Find where the given text appears and provide that cell's center as (X, Y) coordinate. 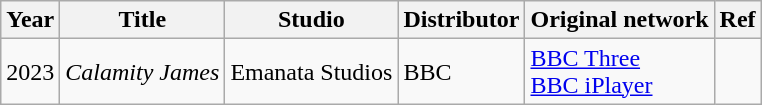
Calamity James (142, 72)
Emanata Studios (312, 72)
2023 (30, 72)
Year (30, 20)
BBC (462, 72)
Title (142, 20)
Original network (620, 20)
Studio (312, 20)
Distributor (462, 20)
BBC ThreeBBC iPlayer (620, 72)
Ref (738, 20)
